Locate the cell with the specified text and output its [X, Y] center coordinate. 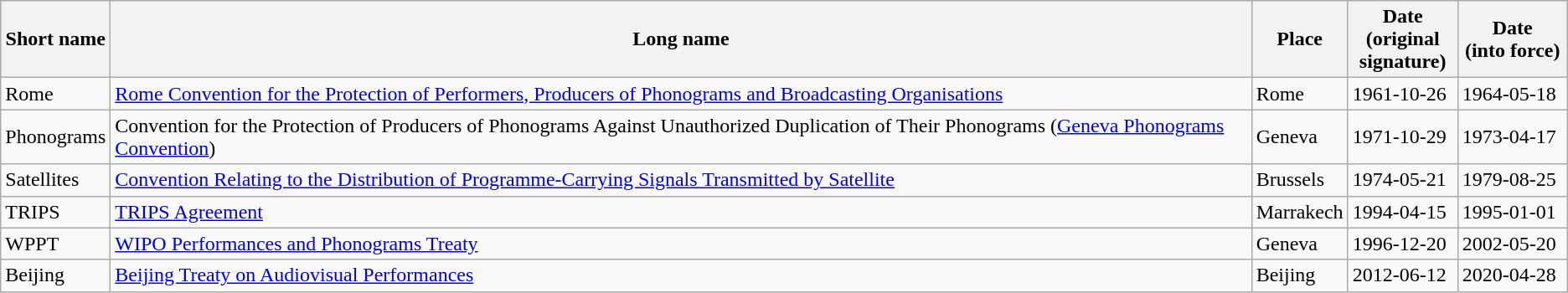
Marrakech [1300, 212]
1971-10-29 [1402, 137]
2020-04-28 [1513, 275]
WIPO Performances and Phonograms Treaty [681, 244]
Convention Relating to the Distribution of Programme-Carrying Signals Transmitted by Satellite [681, 180]
1996-12-20 [1402, 244]
Beijing Treaty on Audiovisual Performances [681, 275]
Date(into force) [1513, 39]
1974-05-21 [1402, 180]
1973-04-17 [1513, 137]
1961-10-26 [1402, 94]
1995-01-01 [1513, 212]
Short name [55, 39]
2002-05-20 [1513, 244]
Long name [681, 39]
2012-06-12 [1402, 275]
Brussels [1300, 180]
Satellites [55, 180]
Date(original signature) [1402, 39]
1994-04-15 [1402, 212]
Convention for the Protection of Producers of Phonograms Against Unauthorized Duplication of Their Phonograms (Geneva Phonograms Convention) [681, 137]
1979-08-25 [1513, 180]
TRIPS Agreement [681, 212]
Phonograms [55, 137]
1964-05-18 [1513, 94]
TRIPS [55, 212]
Rome Convention for the Protection of Performers, Producers of Phonograms and Broadcasting Organisations [681, 94]
WPPT [55, 244]
Place [1300, 39]
